For the text-containing cell, return its midpoint in (X, Y) coordinate format. 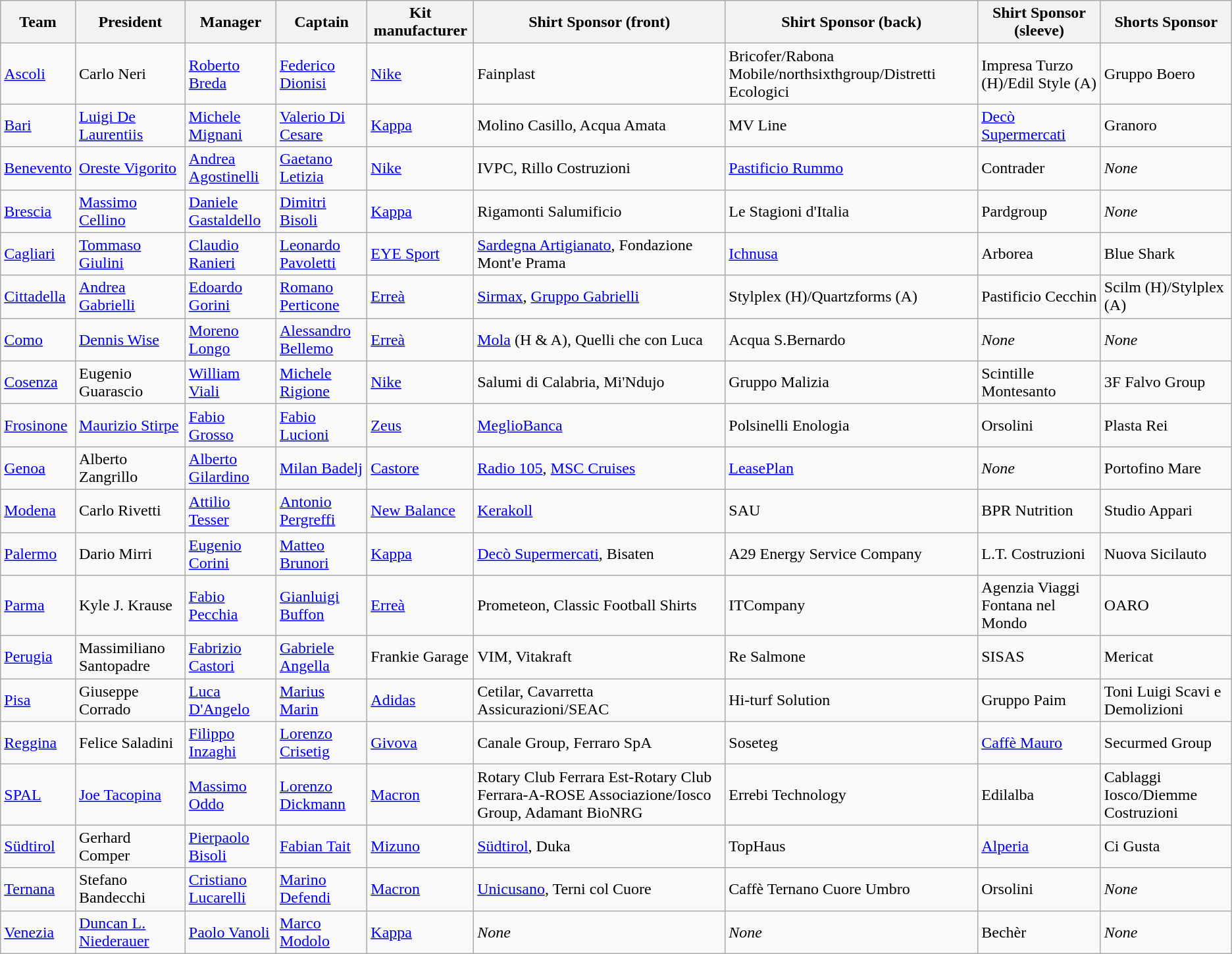
Marino Defendi (321, 889)
Cablaggi Iosco/Diemme Costruzioni (1166, 795)
Pastificio Cecchin (1040, 296)
Brescia (38, 211)
Pierpaolo Bisoli (230, 847)
Michele Rigione (321, 382)
Alessandro Bellemo (321, 340)
Contrader (1040, 169)
Massimiliano Santopadre (130, 657)
Prometeon, Classic Football Shirts (600, 606)
Eugenio Corini (230, 553)
Alperia (1040, 847)
Andrea Gabrielli (130, 296)
ITCompany (852, 606)
Felice Saladini (130, 743)
Fabio Pecchia (230, 606)
Perugia (38, 657)
Nuova Sicilauto (1166, 553)
OARO (1166, 606)
Fainplast (600, 74)
Securmed Group (1166, 743)
Studio Appari (1166, 511)
Dennis Wise (130, 340)
SPAL (38, 795)
Valerio Di Cesare (321, 125)
Sirmax, Gruppo Gabrielli (600, 296)
William Viali (230, 382)
BPR Nutrition (1040, 511)
Cristiano Lucarelli (230, 889)
Gabriele Angella (321, 657)
Duncan L. Niederauer (130, 932)
Shirt Sponsor (sleeve) (1040, 22)
Roberto Breda (230, 74)
Mericat (1166, 657)
Pisa (38, 701)
Andrea Agostinelli (230, 169)
Scilm (H)/Stylplex (A) (1166, 296)
Shorts Sponsor (1166, 22)
Frankie Garage (421, 657)
Impresa Turzo (H)/Edil Style (A) (1040, 74)
Unicusano, Terni col Cuore (600, 889)
Ascoli (38, 74)
Kerakoll (600, 511)
Cagliari (38, 254)
Marco Modolo (321, 932)
Radio 105, MSC Cruises (600, 467)
Pastificio Rummo (852, 169)
Givova (421, 743)
SAU (852, 511)
Filippo Inzaghi (230, 743)
L.T. Costruzioni (1040, 553)
Toni Luigi Scavi e Demolizioni (1166, 701)
LeasePlan (852, 467)
Canale Group, Ferraro SpA (600, 743)
Dimitri Bisoli (321, 211)
SISAS (1040, 657)
Re Salmone (852, 657)
Manager (230, 22)
Federico Dionisi (321, 74)
Gruppo Malizia (852, 382)
Granoro (1166, 125)
Le Stagioni d'Italia (852, 211)
Gianluigi Buffon (321, 606)
Shirt Sponsor (back) (852, 22)
Rotary Club Ferrara Est-Rotary Club Ferrara-A-ROSE Associazione/Iosco Group, Adamant BioNRG (600, 795)
Dario Mirri (130, 553)
Gaetano Letizia (321, 169)
Plasta Rei (1166, 425)
Attilio Tesser (230, 511)
Cetilar, Cavarretta Assicurazioni/SEAC (600, 701)
Kyle J. Krause (130, 606)
Modena (38, 511)
Arborea (1040, 254)
Fabio Lucioni (321, 425)
Como (38, 340)
Soseteg (852, 743)
Carlo Rivetti (130, 511)
Michele Mignani (230, 125)
Carlo Neri (130, 74)
Palermo (38, 553)
VIM, Vitakraft (600, 657)
Fabio Grosso (230, 425)
Agenzia Viaggi Fontana nel Mondo (1040, 606)
Frosinone (38, 425)
Molino Casillo, Acqua Amata (600, 125)
IVPC, Rillo Costruzioni (600, 169)
Bechèr (1040, 932)
Tommaso Giulini (130, 254)
Lorenzo Dickmann (321, 795)
MeglioBanca (600, 425)
Stefano Bandecchi (130, 889)
Portofino Mare (1166, 467)
Claudio Ranieri (230, 254)
Alberto Gilardino (230, 467)
Giuseppe Corrado (130, 701)
Alberto Zangrillo (130, 467)
Bricofer/Rabona Mobile/northsixthgroup/Distretti Ecologici (852, 74)
Scintille Montesanto (1040, 382)
Stylplex (H)/Quartzforms (A) (852, 296)
TopHaus (852, 847)
Decò Supermercati (1040, 125)
Mola (H & A), Quelli che con Luca (600, 340)
New Balance (421, 511)
Blue Shark (1166, 254)
Ichnusa (852, 254)
Marius Marin (321, 701)
Romano Perticone (321, 296)
Cittadella (38, 296)
Reggina (38, 743)
Pardgroup (1040, 211)
Venezia (38, 932)
Joe Tacopina (130, 795)
Kit manufacturer (421, 22)
Luigi De Laurentiis (130, 125)
Adidas (421, 701)
Daniele Gastaldello (230, 211)
Paolo Vanoli (230, 932)
Polsinelli Enologia (852, 425)
Team (38, 22)
Luca D'Angelo (230, 701)
Decò Supermercati, Bisaten (600, 553)
Antonio Pergreffi (321, 511)
3F Falvo Group (1166, 382)
Matteo Brunori (321, 553)
Edoardo Gorini (230, 296)
Lorenzo Crisetig (321, 743)
Leonardo Pavoletti (321, 254)
Hi-turf Solution (852, 701)
Parma (38, 606)
Acqua S.Bernardo (852, 340)
Genoa (38, 467)
Moreno Longo (230, 340)
MV Line (852, 125)
Rigamonti Salumificio (600, 211)
Gerhard Comper (130, 847)
Gruppo Boero (1166, 74)
Caffè Ternano Cuore Umbro (852, 889)
Castore (421, 467)
Benevento (38, 169)
Massimo Oddo (230, 795)
Zeus (421, 425)
Maurizio Stirpe (130, 425)
Caffè Mauro (1040, 743)
Bari (38, 125)
Fabrizio Castori (230, 657)
Fabian Tait (321, 847)
A29 Energy Service Company (852, 553)
Cosenza (38, 382)
Errebi Technology (852, 795)
Shirt Sponsor (front) (600, 22)
EYE Sport (421, 254)
Ci Gusta (1166, 847)
Sardegna Artigianato, Fondazione Mont'e Prama (600, 254)
President (130, 22)
Massimo Cellino (130, 211)
Edilalba (1040, 795)
Oreste Vigorito (130, 169)
Südtirol (38, 847)
Gruppo Paim (1040, 701)
Südtirol, Duka (600, 847)
Mizuno (421, 847)
Ternana (38, 889)
Milan Badelj (321, 467)
Captain (321, 22)
Eugenio Guarascio (130, 382)
Salumi di Calabria, Mi'Ndujo (600, 382)
